Detect which cell encompasses the target text, then output its (x, y) center coordinate. 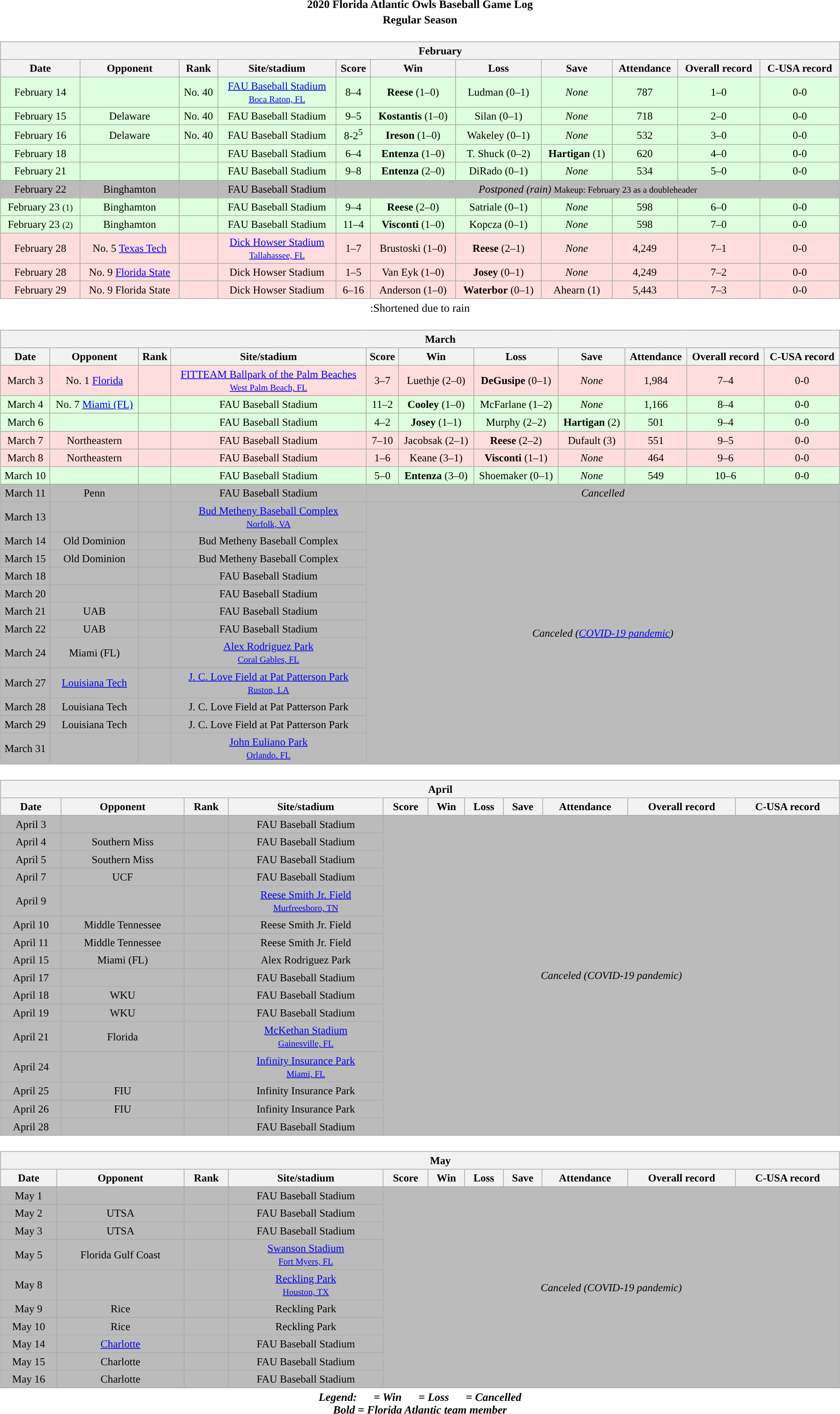
March 3 (25, 381)
April 17 (31, 978)
May (420, 1160)
Reese (2–0) (413, 207)
Josey (0–1) (499, 272)
11–4 (353, 224)
2–0 (719, 116)
February 18 (40, 154)
7–3 (719, 290)
620 (645, 154)
Hartigan (2) (592, 422)
Penn (95, 493)
Brustoski (1–0) (413, 248)
549 (656, 475)
7–0 (719, 224)
7–1 (719, 248)
March 10 (25, 475)
No. 7 Miami (FL) (95, 405)
February 21 (40, 171)
March 31 (25, 748)
March 11 (25, 493)
McFarlane (1–2) (516, 405)
1,984 (656, 381)
FAU Baseball StadiumBoca Raton, FL (277, 92)
Dick Howser StadiumTallahassee, FL (277, 248)
Ludman (0–1) (499, 92)
February 14 (40, 92)
McKethan StadiumGainesville, FL (306, 1037)
April 24 (31, 1067)
February 23 (2) (40, 224)
February 16 (40, 135)
Murphy (2–2) (516, 422)
6–16 (353, 290)
6–4 (353, 154)
April 18 (31, 995)
464 (656, 458)
787 (645, 92)
9–8 (353, 171)
1–0 (719, 92)
534 (645, 171)
Florida (123, 1037)
May 1 (29, 1196)
Keane (3–1) (436, 458)
March 28 (25, 707)
Silan (0–1) (499, 116)
6–0 (719, 207)
April 9 (31, 901)
551 (656, 440)
Reese Smith Jr. FieldMurfreesboro, TN (306, 901)
Luethje (2–0) (436, 381)
Anderson (1–0) (413, 290)
May 8 (29, 1285)
Ireson (1–0) (413, 135)
Josey (1–1) (436, 422)
Kopcza (0–1) (499, 224)
March 18 (25, 576)
Alex Rodriguez Park (306, 960)
March 6 (25, 422)
532 (645, 135)
No. 5 Texas Tech (129, 248)
9–6 (726, 458)
Bud Metheny Baseball ComplexNorfolk, VA (269, 517)
Entenza (1–0) (413, 154)
Shoemaker (0–1) (516, 475)
Visconti (1–0) (413, 224)
FITTEAM Ballpark of the Palm BeachesWest Palm Beach, FL (269, 381)
3–0 (719, 135)
John Euliano ParkOrlando, FL (269, 748)
March 20 (25, 594)
March (420, 339)
April 3 (31, 824)
11–2 (382, 405)
April 7 (31, 877)
Reese (2–2) (516, 440)
May 2 (29, 1213)
Dufault (3) (592, 440)
7–2 (719, 272)
DeGusipe (0–1) (516, 381)
501 (656, 422)
February 15 (40, 116)
March 13 (25, 517)
Satriale (0–1) (499, 207)
March 4 (25, 405)
April 19 (31, 1013)
Infinity Insurance ParkMiami, FL (306, 1067)
Ahearn (1) (577, 290)
718 (645, 116)
UCF (123, 877)
Entenza (3–0) (436, 475)
1–7 (353, 248)
March 27 (25, 684)
April (420, 789)
DiRado (0–1) (499, 171)
Swanson StadiumFort Myers, FL (306, 1255)
March 15 (25, 558)
April 10 (31, 925)
Waterbor (0–1) (499, 290)
February (420, 51)
May 14 (29, 1344)
Florida Gulf Coast (120, 1255)
February 23 (1) (40, 207)
8-25 (353, 135)
3–7 (382, 381)
4–0 (719, 154)
March 21 (25, 611)
Postponed (rain) Makeup: February 23 as a doubleheader (588, 189)
Reese (2–1) (499, 248)
April 5 (31, 859)
February 22 (40, 189)
March 8 (25, 458)
March 29 (25, 725)
March 14 (25, 541)
May 16 (29, 1379)
4–2 (382, 422)
1,166 (656, 405)
March 7 (25, 440)
Reckling ParkHouston, TX (306, 1285)
7–10 (382, 440)
April 25 (31, 1091)
Reese (1–0) (413, 92)
Entenza (2–0) (413, 171)
May 15 (29, 1362)
April 21 (31, 1037)
Visconti (1–1) (516, 458)
Kostantis (1–0) (413, 116)
Wakeley (0–1) (499, 135)
10–6 (726, 475)
Van Eyk (1–0) (413, 272)
May 10 (29, 1326)
April 11 (31, 942)
May 5 (29, 1255)
April 28 (31, 1127)
February 29 (40, 290)
Cancelled (603, 493)
1–5 (353, 272)
J. C. Love Field at Pat Patterson ParkRuston, LA (269, 684)
7–4 (726, 381)
March 24 (25, 653)
May 9 (29, 1309)
May 3 (29, 1231)
Cooley (1–0) (436, 405)
April 4 (31, 842)
5,443 (645, 290)
Jacobsak (2–1) (436, 440)
April 26 (31, 1109)
April 15 (31, 960)
March 22 (25, 629)
No. 1 Florida (95, 381)
Alex Rodriguez ParkCoral Gables, FL (269, 653)
T. Shuck (0–2) (499, 154)
1–6 (382, 458)
Hartigan (1) (577, 154)
